Capture the cell that displays the provided text and extract its (x, y) central coordinate. 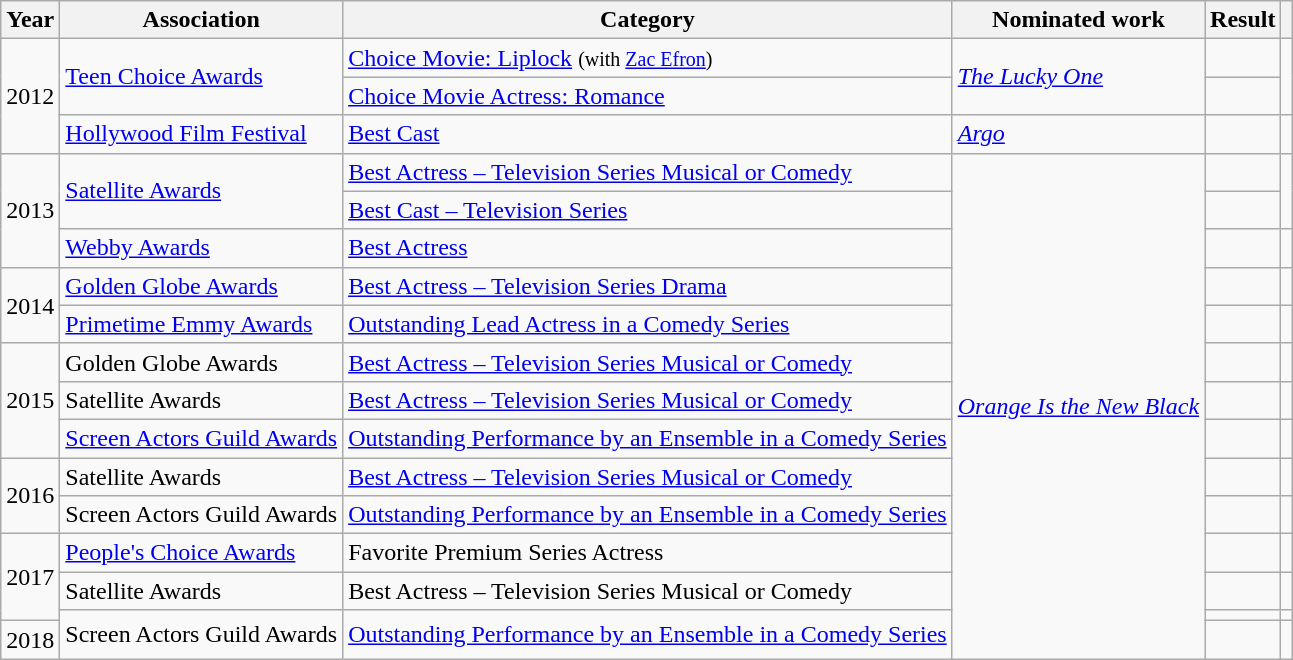
Best Actress – Television Series Drama (648, 286)
Association (202, 20)
The Lucky One (1078, 77)
People's Choice Awards (202, 553)
2013 (30, 210)
Result (1243, 20)
Year (30, 20)
Category (648, 20)
Primetime Emmy Awards (202, 324)
2018 (30, 640)
Hollywood Film Festival (202, 134)
Argo (1078, 134)
Choice Movie Actress: Romance (648, 96)
2017 (30, 578)
Best Cast – Television Series (648, 210)
2012 (30, 96)
Orange Is the New Black (1078, 406)
Choice Movie: Liplock (with Zac Efron) (648, 58)
Nominated work (1078, 20)
Best Cast (648, 134)
2014 (30, 305)
Webby Awards (202, 248)
Favorite Premium Series Actress (648, 553)
Teen Choice Awards (202, 77)
Best Actress (648, 248)
Outstanding Lead Actress in a Comedy Series (648, 324)
2015 (30, 400)
2016 (30, 496)
